Determine the (x, y) coordinate at the center of the cell enclosing the given text.  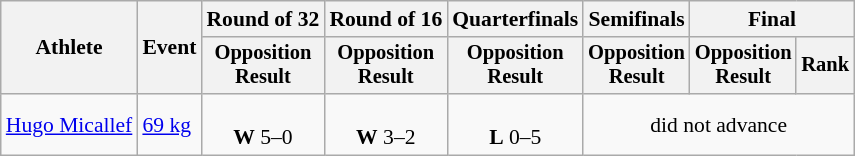
Semifinals (636, 19)
Athlete (70, 48)
W 3–2 (386, 124)
did not advance (718, 124)
Quarterfinals (515, 19)
69 kg (169, 124)
L 0–5 (515, 124)
Round of 32 (262, 19)
Event (169, 48)
W 5–0 (262, 124)
Round of 16 (386, 19)
Final (772, 19)
Rank (825, 66)
Hugo Micallef (70, 124)
